Locate the cell with the specified text and output its (x, y) center coordinate. 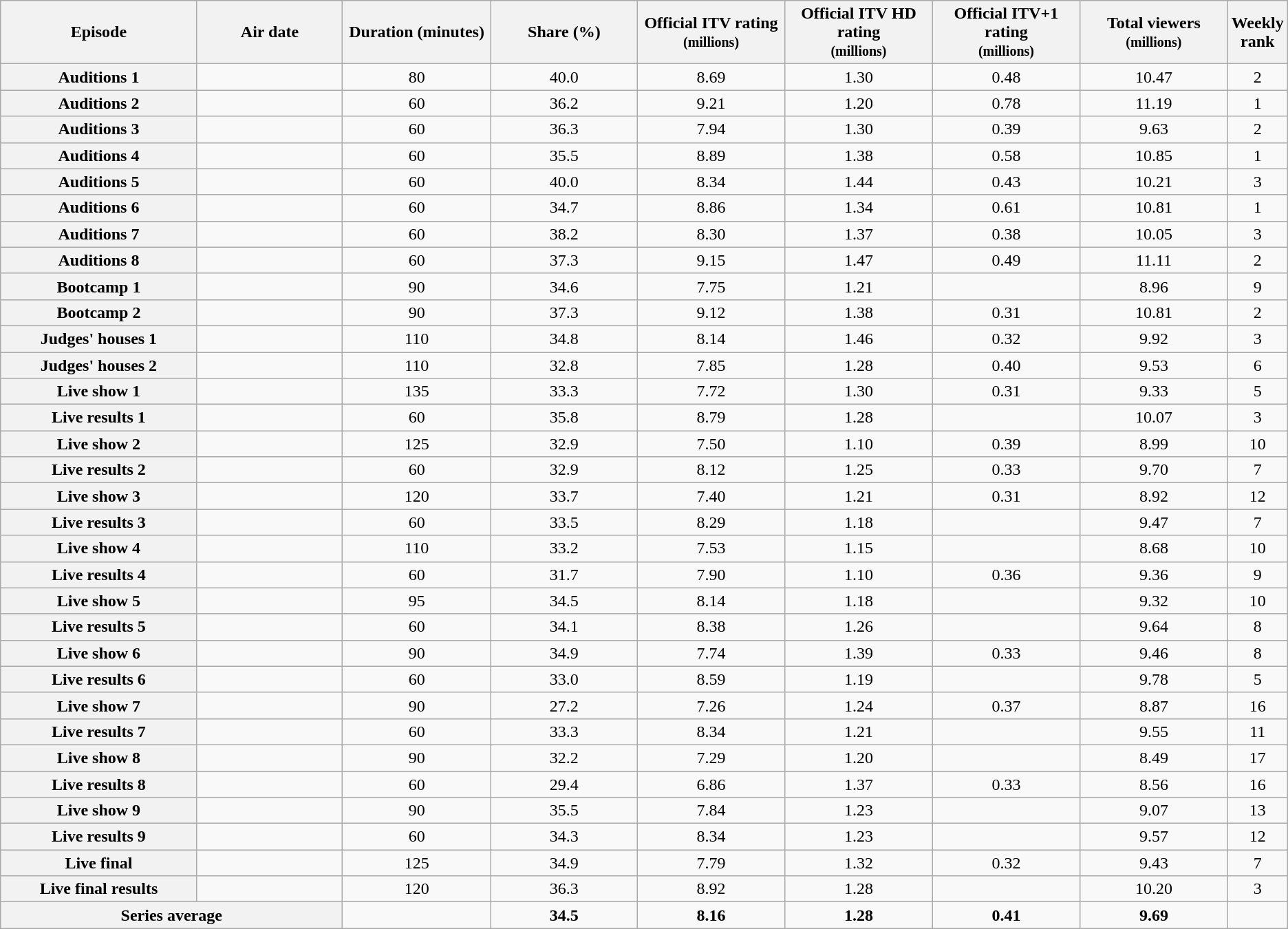
Live results 1 (99, 418)
8.38 (711, 627)
7.84 (711, 811)
8.86 (711, 208)
Live results 9 (99, 837)
31.7 (564, 575)
7.26 (711, 705)
8.29 (711, 522)
8.56 (1154, 784)
34.7 (564, 208)
8.99 (1154, 444)
35.8 (564, 418)
7.29 (711, 758)
9.43 (1154, 863)
Auditions 3 (99, 129)
1.34 (859, 208)
8.96 (1154, 286)
Series average (172, 915)
Auditions 4 (99, 156)
10.20 (1154, 889)
33.7 (564, 496)
Official ITV HD rating(millions) (859, 32)
17 (1258, 758)
33.0 (564, 679)
95 (417, 601)
8.79 (711, 418)
Official ITV rating(millions) (711, 32)
8.49 (1154, 758)
7.79 (711, 863)
Judges' houses 2 (99, 365)
Auditions 8 (99, 260)
Live show 8 (99, 758)
9.21 (711, 103)
7.50 (711, 444)
10.47 (1154, 77)
9.32 (1154, 601)
8.68 (1154, 548)
0.41 (1006, 915)
9.69 (1154, 915)
8.89 (711, 156)
135 (417, 392)
1.39 (859, 653)
0.37 (1006, 705)
Live show 1 (99, 392)
Official ITV+1 rating(millions) (1006, 32)
9.15 (711, 260)
0.61 (1006, 208)
11.19 (1154, 103)
Auditions 5 (99, 182)
Total viewers(millions) (1154, 32)
9.78 (1154, 679)
8.87 (1154, 705)
34.6 (564, 286)
9.07 (1154, 811)
10.05 (1154, 234)
0.48 (1006, 77)
9.12 (711, 312)
Live final (99, 863)
Live show 4 (99, 548)
Bootcamp 1 (99, 286)
Bootcamp 2 (99, 312)
7.74 (711, 653)
Auditions 1 (99, 77)
Live results 7 (99, 732)
Live results 4 (99, 575)
7.72 (711, 392)
Live final results (99, 889)
1.46 (859, 339)
38.2 (564, 234)
33.2 (564, 548)
7.90 (711, 575)
Auditions 7 (99, 234)
1.15 (859, 548)
80 (417, 77)
0.78 (1006, 103)
32.2 (564, 758)
0.40 (1006, 365)
Episode (99, 32)
34.8 (564, 339)
Duration (minutes) (417, 32)
1.24 (859, 705)
7.53 (711, 548)
27.2 (564, 705)
9.53 (1154, 365)
9.55 (1154, 732)
8.16 (711, 915)
Auditions 6 (99, 208)
1.19 (859, 679)
1.32 (859, 863)
0.36 (1006, 575)
8.59 (711, 679)
34.3 (564, 837)
7.85 (711, 365)
Weekly rank (1258, 32)
Air date (270, 32)
0.38 (1006, 234)
29.4 (564, 784)
1.25 (859, 470)
9.64 (1154, 627)
1.44 (859, 182)
6 (1258, 365)
Live results 5 (99, 627)
8.30 (711, 234)
Auditions 2 (99, 103)
9.70 (1154, 470)
11 (1258, 732)
10.21 (1154, 182)
Live show 6 (99, 653)
Live show 5 (99, 601)
0.49 (1006, 260)
Live show 9 (99, 811)
Live results 2 (99, 470)
Live show 2 (99, 444)
11.11 (1154, 260)
10.85 (1154, 156)
32.8 (564, 365)
Live results 3 (99, 522)
Live results 8 (99, 784)
1.47 (859, 260)
9.33 (1154, 392)
7.94 (711, 129)
10.07 (1154, 418)
1.26 (859, 627)
9.92 (1154, 339)
36.2 (564, 103)
0.58 (1006, 156)
34.1 (564, 627)
0.43 (1006, 182)
6.86 (711, 784)
9.36 (1154, 575)
9.47 (1154, 522)
Live show 7 (99, 705)
Live show 3 (99, 496)
8.12 (711, 470)
Share (%) (564, 32)
7.75 (711, 286)
13 (1258, 811)
9.46 (1154, 653)
9.63 (1154, 129)
33.5 (564, 522)
8.69 (711, 77)
7.40 (711, 496)
Live results 6 (99, 679)
9.57 (1154, 837)
Judges' houses 1 (99, 339)
